Capture the cell that displays the provided text and extract its (x, y) central coordinate. 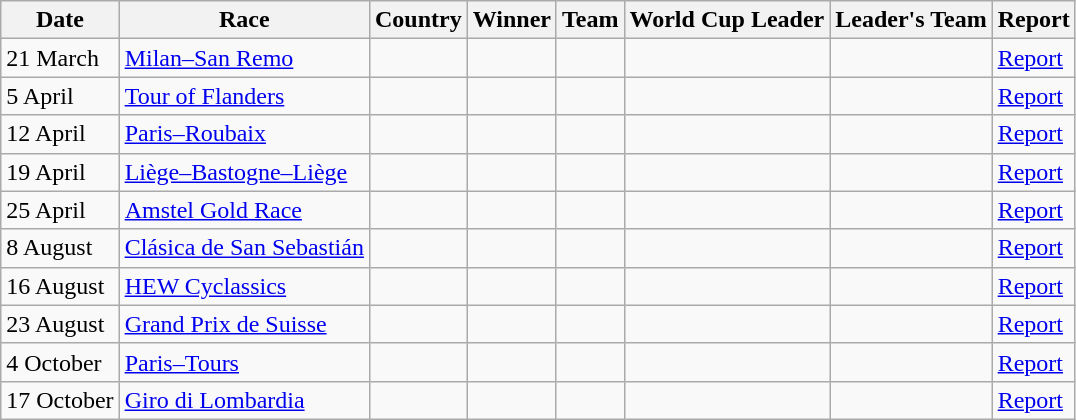
Date (60, 20)
Country (418, 20)
Giro di Lombardia (244, 400)
16 August (60, 286)
19 April (60, 172)
17 October (60, 400)
Paris–Roubaix (244, 134)
Tour of Flanders (244, 96)
23 August (60, 324)
Race (244, 20)
Winner (512, 20)
Grand Prix de Suisse (244, 324)
Clásica de San Sebastián (244, 248)
12 April (60, 134)
Amstel Gold Race (244, 210)
Paris–Tours (244, 362)
HEW Cyclassics (244, 286)
Leader's Team (911, 20)
Liège–Bastogne–Liège (244, 172)
8 August (60, 248)
25 April (60, 210)
Milan–San Remo (244, 58)
4 October (60, 362)
Team (590, 20)
21 March (60, 58)
World Cup Leader (727, 20)
5 April (60, 96)
